Identify which cell holds the provided text, then report its [X, Y] central coordinate. 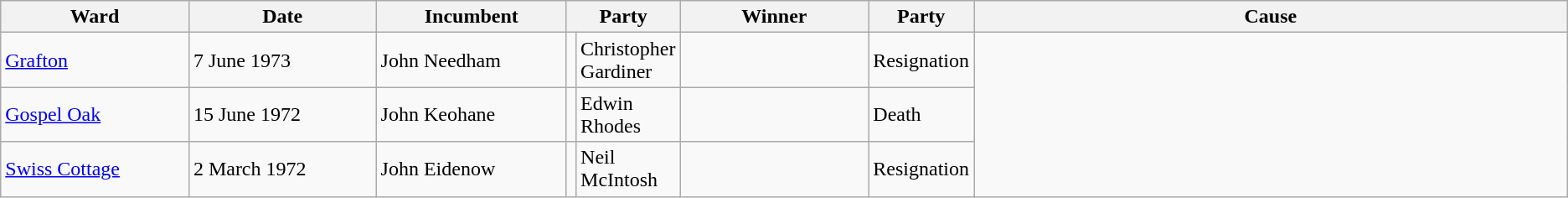
Date [282, 17]
Ward [95, 17]
Edwin Rhodes [628, 114]
Neil McIntosh [628, 169]
Christopher Gardiner [628, 60]
Winner [774, 17]
7 June 1973 [282, 60]
Incumbent [471, 17]
John Needham [471, 60]
John Keohane [471, 114]
Death [921, 114]
Cause [1270, 17]
Swiss Cottage [95, 169]
John Eidenow [471, 169]
2 March 1972 [282, 169]
Gospel Oak [95, 114]
Grafton [95, 60]
15 June 1972 [282, 114]
